For the text-containing cell, return its midpoint in (x, y) coordinate format. 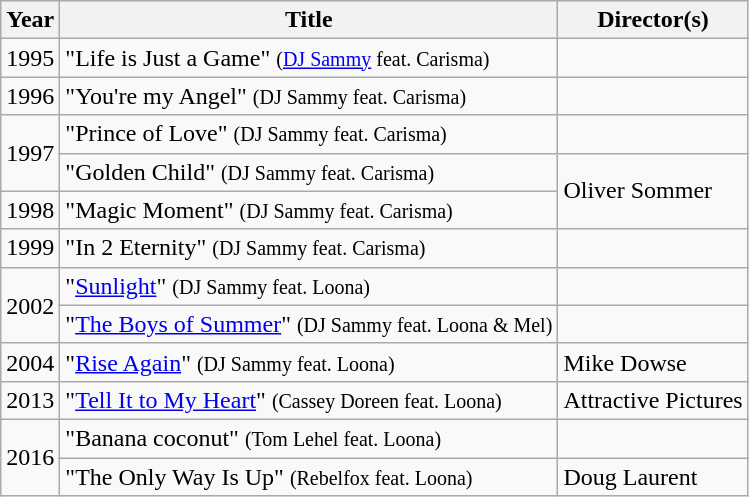
Year (30, 20)
"Magic Moment" (DJ Sammy feat. Carisma) (309, 210)
1997 (30, 153)
"In 2 Eternity" (DJ Sammy feat. Carisma) (309, 248)
"Life is Just a Game" (DJ Sammy feat. Carisma) (309, 58)
2013 (30, 400)
1996 (30, 96)
"Sunlight" (DJ Sammy feat. Loona) (309, 286)
1999 (30, 248)
"Rise Again" (DJ Sammy feat. Loona) (309, 362)
"Golden Child" (DJ Sammy feat. Carisma) (309, 172)
"The Boys of Summer" (DJ Sammy feat. Loona & Mel) (309, 324)
1995 (30, 58)
Doug Laurent (653, 477)
"Banana coconut" (Tom Lehel feat. Loona) (309, 438)
"Tell It to My Heart" (Cassey Doreen feat. Loona) (309, 400)
2002 (30, 305)
Oliver Sommer (653, 191)
Director(s) (653, 20)
2016 (30, 457)
1998 (30, 210)
Attractive Pictures (653, 400)
"Prince of Love" (DJ Sammy feat. Carisma) (309, 134)
2004 (30, 362)
Mike Dowse (653, 362)
"The Only Way Is Up" (Rebelfox feat. Loona) (309, 477)
Title (309, 20)
"You're my Angel" (DJ Sammy feat. Carisma) (309, 96)
